Find where the given text appears and provide that cell's center as [x, y] coordinate. 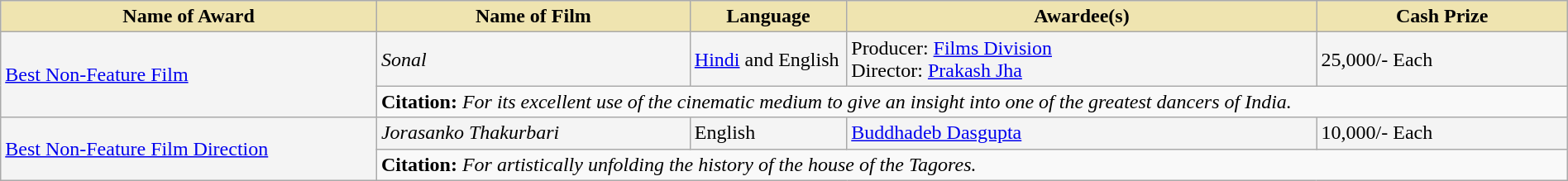
25,000/- Each [1442, 60]
Best Non-Feature Film [189, 74]
Cash Prize [1442, 17]
Awardee(s) [1082, 17]
Jorasanko Thakurbari [533, 133]
Hindi and English [767, 60]
Citation: For its excellent use of the cinematic medium to give an insight into one of the greatest dancers of India. [972, 102]
Sonal [533, 60]
Producer: Films DivisionDirector: Prakash Jha [1082, 60]
Language [767, 17]
Name of Film [533, 17]
English [767, 133]
10,000/- Each [1442, 133]
Best Non-Feature Film Direction [189, 149]
Citation: For artistically unfolding the history of the house of the Tagores. [972, 164]
Buddhadeb Dasgupta [1082, 133]
Name of Award [189, 17]
